Capture the cell that displays the provided text and extract its (X, Y) central coordinate. 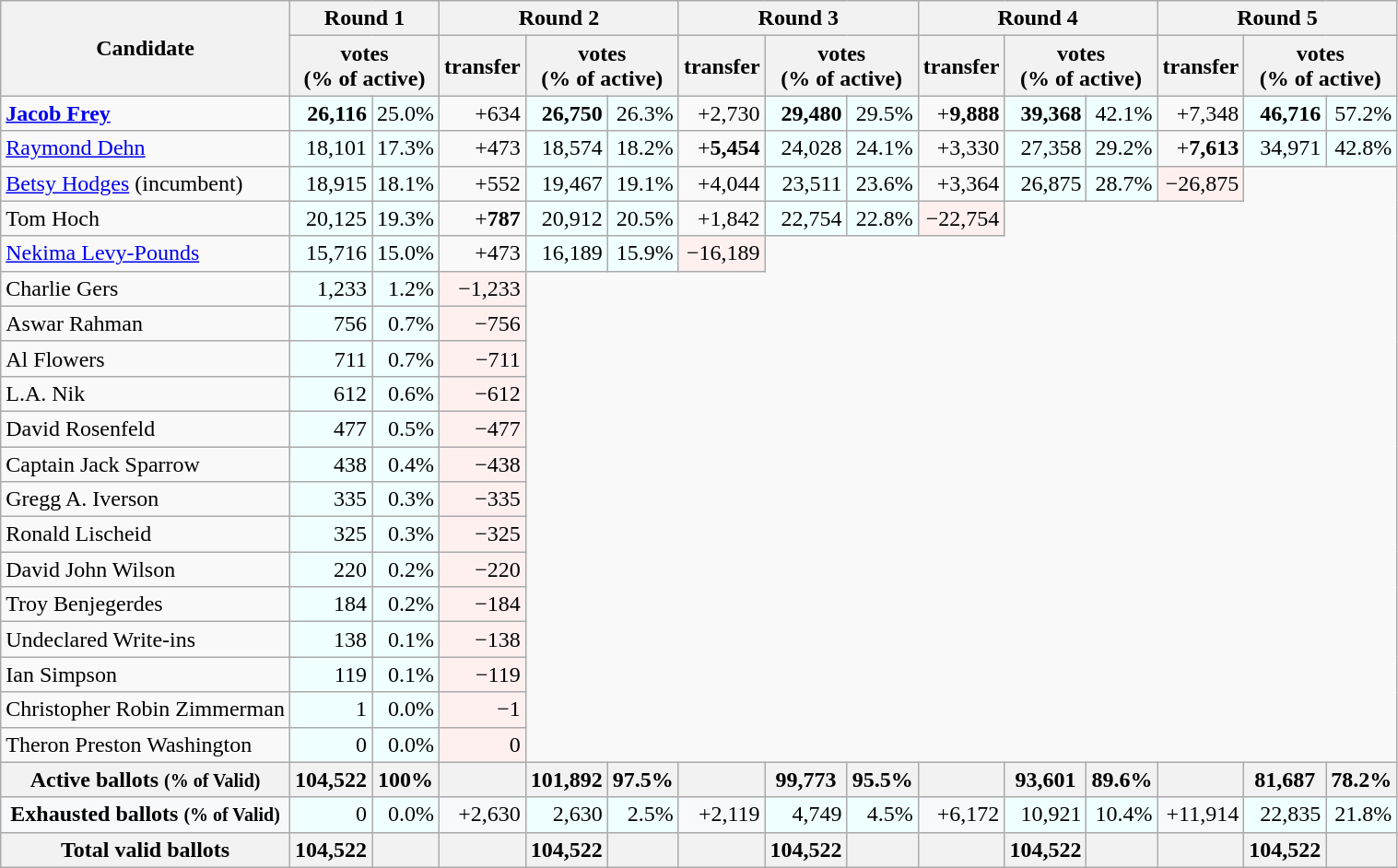
10.4% (1122, 815)
4,749 (805, 815)
+7,348 (1201, 113)
1.2% (405, 288)
81,687 (1285, 780)
42.1% (1122, 113)
+9,888 (961, 113)
23,511 (805, 183)
4.5% (883, 815)
21.8% (1362, 815)
97.5% (643, 780)
119 (330, 674)
18.1% (405, 183)
Al Flowers (146, 358)
93,601 (1045, 780)
24.1% (883, 148)
−138 (483, 639)
−477 (483, 428)
+1,842 (722, 218)
Nekima Levy-Pounds (146, 253)
Theron Preston Washington (146, 745)
Round 1 (364, 18)
−1 (483, 710)
Round 3 (798, 18)
−711 (483, 358)
David Rosenfeld (146, 428)
18,915 (330, 183)
15.9% (643, 253)
−438 (483, 463)
+3,330 (961, 148)
220 (330, 569)
26.3% (643, 113)
1,233 (330, 288)
711 (330, 358)
15,716 (330, 253)
+6,172 (961, 815)
+552 (483, 183)
57.2% (1362, 113)
+787 (483, 218)
18,574 (566, 148)
0.6% (405, 393)
+2,630 (483, 815)
Raymond Dehn (146, 148)
L.A. Nik (146, 393)
18.2% (643, 148)
2.5% (643, 815)
325 (330, 534)
25.0% (405, 113)
2,630 (566, 815)
19.1% (643, 183)
Captain Jack Sparrow (146, 463)
+2,119 (722, 815)
18,101 (330, 148)
−335 (483, 499)
19.3% (405, 218)
23.6% (883, 183)
Betsy Hodges (incumbent) (146, 183)
101,892 (566, 780)
Ian Simpson (146, 674)
24,028 (805, 148)
+11,914 (1201, 815)
15.0% (405, 253)
22,835 (1285, 815)
22,754 (805, 218)
−612 (483, 393)
29.2% (1122, 148)
78.2% (1362, 780)
+5,454 (722, 148)
Christopher Robin Zimmerman (146, 710)
42.8% (1362, 148)
27,358 (1045, 148)
−184 (483, 604)
+4,044 (722, 183)
0.5% (405, 428)
+634 (483, 113)
Aswar Rahman (146, 323)
Round 2 (559, 18)
34,971 (1285, 148)
26,116 (330, 113)
−325 (483, 534)
+7,613 (1201, 148)
1 (330, 710)
−16,189 (722, 253)
756 (330, 323)
−756 (483, 323)
20,125 (330, 218)
David John Wilson (146, 569)
10,921 (1045, 815)
39,368 (1045, 113)
184 (330, 604)
Charlie Gers (146, 288)
20.5% (643, 218)
20,912 (566, 218)
Total valid ballots (146, 850)
29.5% (883, 113)
612 (330, 393)
95.5% (883, 780)
−220 (483, 569)
16,189 (566, 253)
+2,730 (722, 113)
17.3% (405, 148)
19,467 (566, 183)
Undeclared Write-ins (146, 639)
46,716 (1285, 113)
Active ballots (% of Valid) (146, 780)
Candidate (146, 48)
−1,233 (483, 288)
28.7% (1122, 183)
99,773 (805, 780)
26,750 (566, 113)
Round 5 (1277, 18)
Round 4 (1038, 18)
438 (330, 463)
0.4% (405, 463)
−22,754 (961, 218)
89.6% (1122, 780)
Ronald Lischeid (146, 534)
Troy Benjegerdes (146, 604)
−26,875 (1201, 183)
Tom Hoch (146, 218)
+3,364 (961, 183)
Gregg A. Iverson (146, 499)
138 (330, 639)
335 (330, 499)
477 (330, 428)
22.8% (883, 218)
Jacob Frey (146, 113)
29,480 (805, 113)
Exhausted ballots (% of Valid) (146, 815)
100% (405, 780)
−119 (483, 674)
26,875 (1045, 183)
